From the cell containing the given text, extract its center point as (X, Y) coordinate. 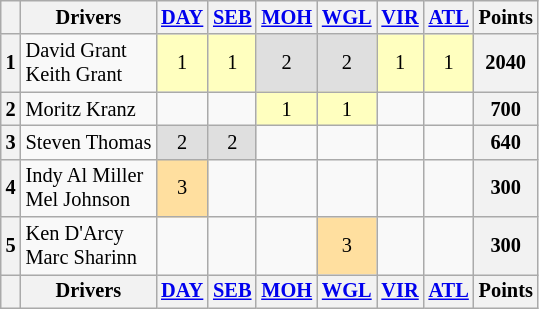
4 (11, 188)
5 (11, 246)
David Grant Keith Grant (89, 63)
640 (506, 142)
Ken D'Arcy Marc Sharinn (89, 246)
Indy Al Miller Mel Johnson (89, 188)
Steven Thomas (89, 142)
700 (506, 109)
Moritz Kranz (89, 109)
2040 (506, 63)
